For the text-containing cell, return its midpoint in [x, y] coordinate format. 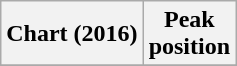
Chart (2016) [72, 34]
Peakposition [189, 34]
